Search for the cell housing the specified text and yield its (X, Y) center coordinate. 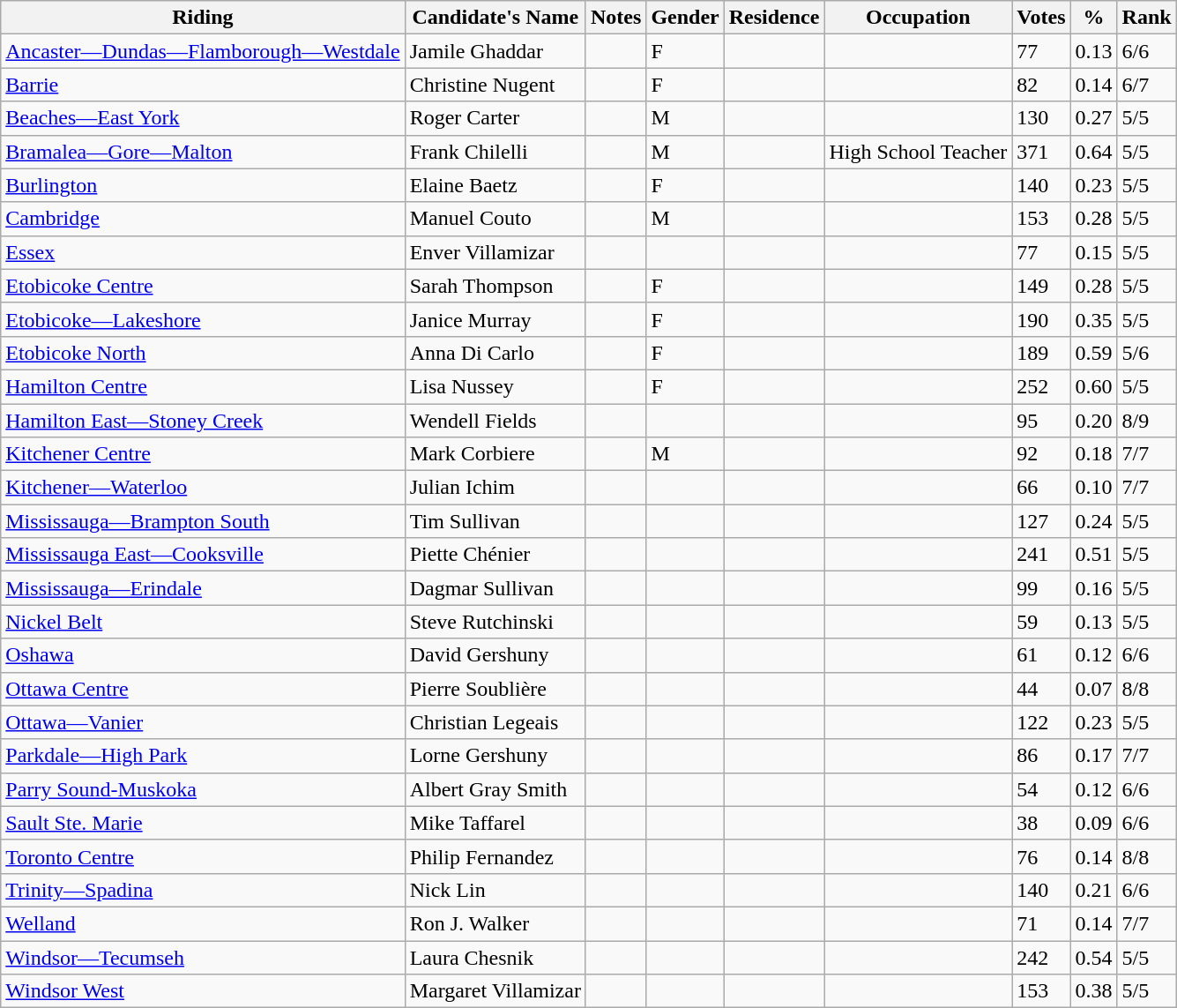
Cambridge (203, 219)
Roger Carter (495, 118)
0.15 (1093, 252)
0.35 (1093, 319)
6/7 (1146, 85)
82 (1041, 85)
371 (1041, 152)
95 (1041, 421)
Mark Corbiere (495, 454)
Parry Sound-Muskoka (203, 789)
Manuel Couto (495, 219)
Nickel Belt (203, 622)
66 (1041, 488)
54 (1041, 789)
Pierre Soublière (495, 689)
189 (1041, 353)
Ottawa Centre (203, 689)
Welland (203, 923)
Lorne Gershuny (495, 756)
Mississauga East—Cooksville (203, 555)
High School Teacher (919, 152)
Enver Villamizar (495, 252)
Tim Sullivan (495, 521)
Candidate's Name (495, 18)
0.18 (1093, 454)
0.54 (1093, 957)
122 (1041, 722)
Ron J. Walker (495, 923)
130 (1041, 118)
Sarah Thompson (495, 286)
190 (1041, 319)
Mike Taffarel (495, 823)
Windsor West (203, 991)
Toronto Centre (203, 856)
38 (1041, 823)
Elaine Baetz (495, 185)
Oshawa (203, 655)
Ancaster—Dundas—Flamborough—Westdale (203, 51)
Bramalea—Gore—Malton (203, 152)
71 (1041, 923)
0.38 (1093, 991)
127 (1041, 521)
Steve Rutchinski (495, 622)
8/9 (1146, 421)
0.07 (1093, 689)
Burlington (203, 185)
Margaret Villamizar (495, 991)
Mississauga—Brampton South (203, 521)
0.64 (1093, 152)
Piette Chénier (495, 555)
Christine Nugent (495, 85)
Philip Fernandez (495, 856)
Beaches—East York (203, 118)
Laura Chesnik (495, 957)
76 (1041, 856)
0.09 (1093, 823)
241 (1041, 555)
0.17 (1093, 756)
Janice Murray (495, 319)
252 (1041, 386)
61 (1041, 655)
0.21 (1093, 890)
Dagmar Sullivan (495, 588)
Etobicoke Centre (203, 286)
Residence (774, 18)
0.27 (1093, 118)
Gender (685, 18)
Notes (615, 18)
Wendell Fields (495, 421)
5/6 (1146, 353)
Frank Chilelli (495, 152)
Lisa Nussey (495, 386)
Julian Ichim (495, 488)
Etobicoke North (203, 353)
Essex (203, 252)
Albert Gray Smith (495, 789)
0.59 (1093, 353)
Anna Di Carlo (495, 353)
Jamile Ghaddar (495, 51)
0.16 (1093, 588)
Trinity—Spadina (203, 890)
0.24 (1093, 521)
Ottawa—Vanier (203, 722)
Occupation (919, 18)
242 (1041, 957)
Parkdale—High Park (203, 756)
Hamilton Centre (203, 386)
0.20 (1093, 421)
0.10 (1093, 488)
44 (1041, 689)
% (1093, 18)
0.51 (1093, 555)
Votes (1041, 18)
Rank (1146, 18)
0.60 (1093, 386)
Hamilton East—Stoney Creek (203, 421)
Nick Lin (495, 890)
Kitchener Centre (203, 454)
Christian Legeais (495, 722)
86 (1041, 756)
Barrie (203, 85)
David Gershuny (495, 655)
59 (1041, 622)
92 (1041, 454)
Etobicoke—Lakeshore (203, 319)
Riding (203, 18)
Windsor—Tecumseh (203, 957)
Kitchener—Waterloo (203, 488)
99 (1041, 588)
Sault Ste. Marie (203, 823)
149 (1041, 286)
Mississauga—Erindale (203, 588)
